Scan for the cell matching the given text and deliver its (x, y) coordinate at center. 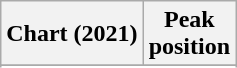
Peakposition (189, 34)
Chart (2021) (72, 34)
